Scan for the cell matching the given text and deliver its (X, Y) coordinate at center. 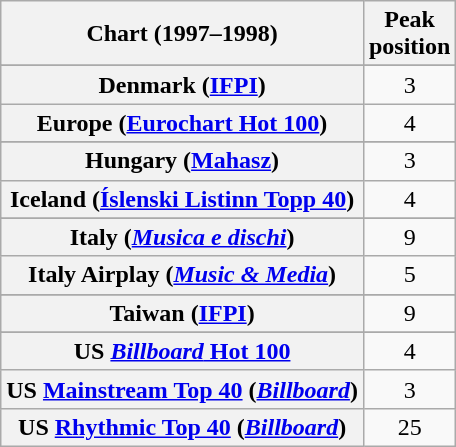
Peakposition (409, 34)
US Rhythmic Top 40 (Billboard) (182, 427)
US Mainstream Top 40 (Billboard) (182, 389)
Hungary (Mahasz) (182, 161)
Europe (Eurochart Hot 100) (182, 123)
5 (409, 275)
Denmark (IFPI) (182, 85)
Iceland (Íslenski Listinn Topp 40) (182, 199)
US Billboard Hot 100 (182, 351)
Chart (1997–1998) (182, 34)
Italy Airplay (Music & Media) (182, 275)
25 (409, 427)
Italy (Musica e dischi) (182, 237)
Taiwan (IFPI) (182, 313)
